Return (X, Y) of the center of cell containing provided text 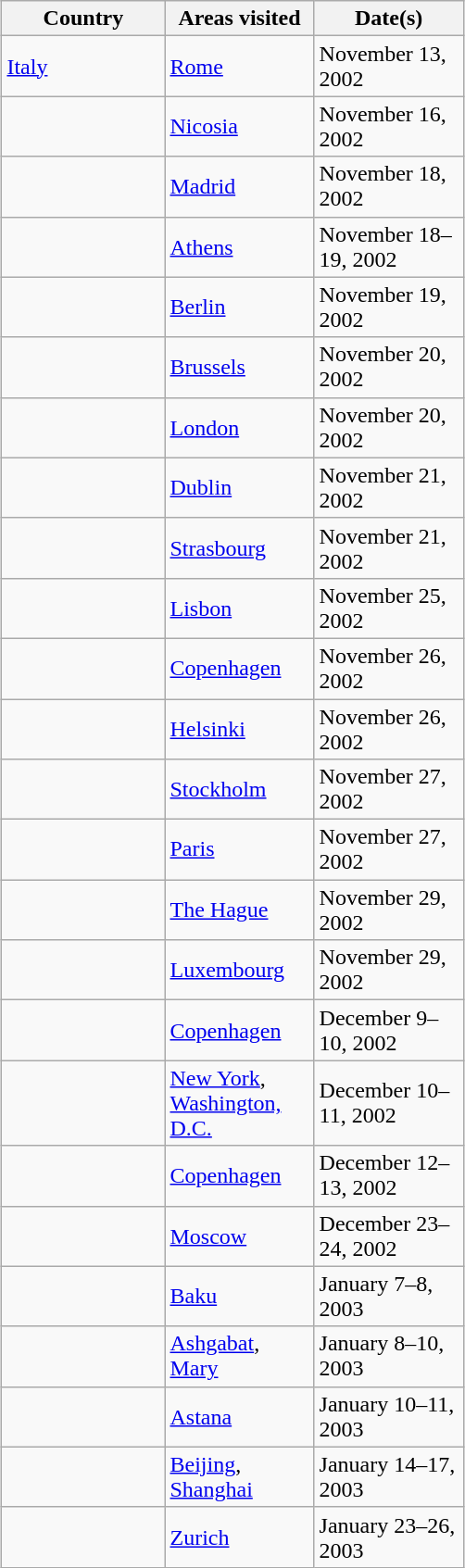
Zurich (239, 1537)
London (239, 428)
Athens (239, 246)
Moscow (239, 1236)
Paris (239, 850)
Rome (239, 67)
November 13, 2002 (389, 67)
December 23–24, 2002 (389, 1236)
Date(s) (389, 19)
November 18–19, 2002 (389, 246)
January 8–10, 2003 (389, 1356)
Ashgabat, Mary (239, 1356)
Astana (239, 1417)
Baku (239, 1297)
November 25, 2002 (389, 608)
December 12–13, 2002 (389, 1176)
December 10–11, 2002 (389, 1103)
Stockholm (239, 789)
Dublin (239, 487)
Italy (83, 67)
January 14–17, 2003 (389, 1476)
Berlin (239, 307)
November 16, 2002 (389, 126)
Country (83, 19)
November 19, 2002 (389, 307)
Strasbourg (239, 548)
January 23–26, 2003 (389, 1537)
Brussels (239, 367)
New York, Washington, D.C. (239, 1103)
November 18, 2002 (389, 187)
Luxembourg (239, 971)
Madrid (239, 187)
Helsinki (239, 728)
Nicosia (239, 126)
The Hague (239, 909)
January 10–11, 2003 (389, 1417)
January 7–8, 2003 (389, 1297)
Beijing, Shanghai (239, 1476)
Areas visited (239, 19)
Lisbon (239, 608)
December 9–10, 2002 (389, 1030)
